Pinpoint the cell where the given text exists, returning its [x, y] midpoint coordinate. 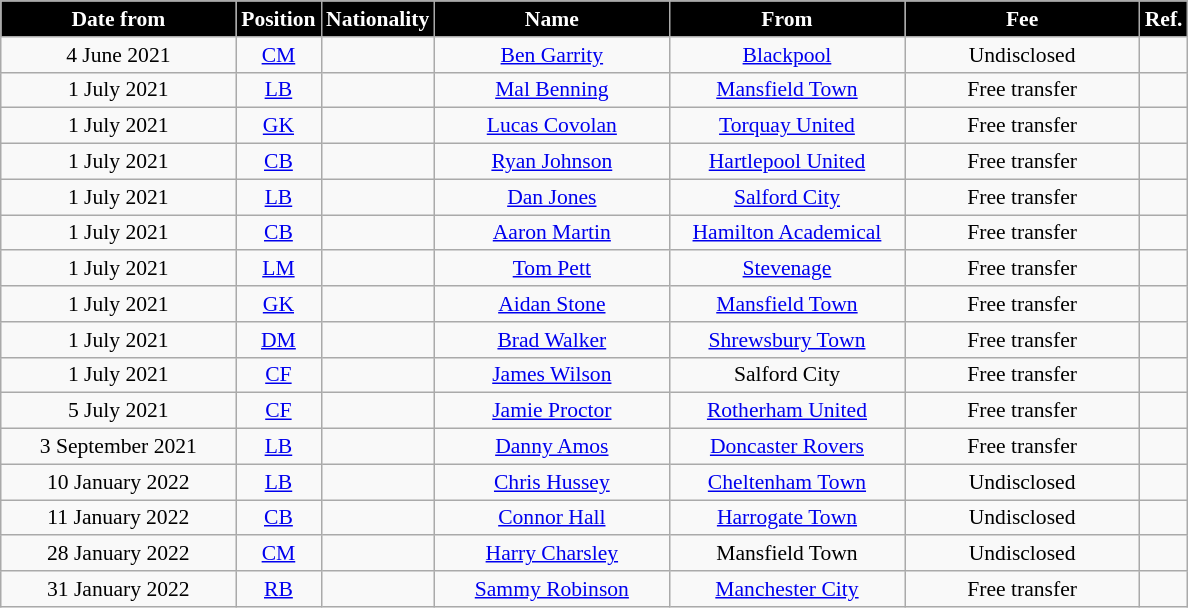
Sammy Robinson [552, 589]
Cheltenham Town [786, 482]
10 January 2022 [118, 482]
Stevenage [786, 269]
James Wilson [552, 375]
Chris Hussey [552, 482]
Shrewsbury Town [786, 340]
Blackpool [786, 55]
Manchester City [786, 589]
Torquay United [786, 126]
From [786, 19]
Name [552, 19]
Hartlepool United [786, 162]
Ryan Johnson [552, 162]
DM [278, 340]
Hamilton Academical [786, 233]
3 September 2021 [118, 447]
Jamie Proctor [552, 411]
Lucas Covolan [552, 126]
Fee [1022, 19]
Dan Jones [552, 197]
31 January 2022 [118, 589]
11 January 2022 [118, 518]
LM [278, 269]
Brad Walker [552, 340]
Harrogate Town [786, 518]
Date from [118, 19]
Position [278, 19]
Harry Charsley [552, 554]
Nationality [378, 19]
Connor Hall [552, 518]
Rotherham United [786, 411]
Tom Pett [552, 269]
Ben Garrity [552, 55]
Doncaster Rovers [786, 447]
Mal Benning [552, 90]
Ref. [1164, 19]
4 June 2021 [118, 55]
5 July 2021 [118, 411]
28 January 2022 [118, 554]
Danny Amos [552, 447]
RB [278, 589]
Aaron Martin [552, 233]
Aidan Stone [552, 304]
